Locate the cell with the specified text and output its [X, Y] center coordinate. 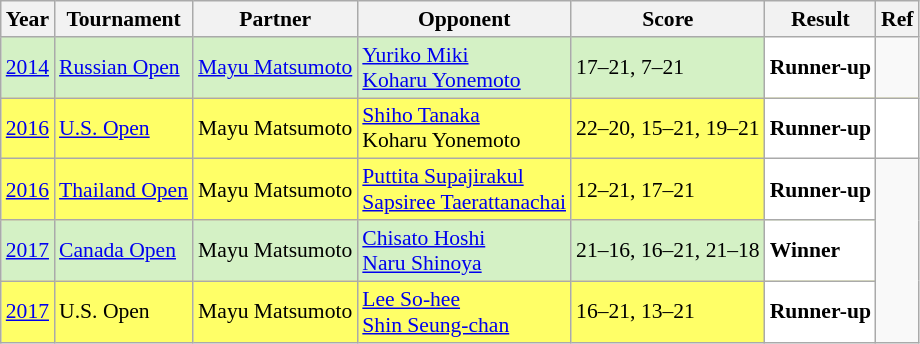
22–20, 15–21, 19–21 [668, 128]
Opponent [464, 19]
Tournament [124, 19]
Score [668, 19]
Puttita Supajirakul Sapsiree Taerattanachai [464, 190]
Year [28, 19]
16–21, 13–21 [668, 312]
17–21, 7–21 [668, 68]
Canada Open [124, 250]
Thailand Open [124, 190]
Chisato Hoshi Naru Shinoya [464, 250]
Ref [897, 19]
Russian Open [124, 68]
Lee So-hee Shin Seung-chan [464, 312]
Shiho Tanaka Koharu Yonemoto [464, 128]
Yuriko Miki Koharu Yonemoto [464, 68]
Result [820, 19]
Partner [275, 19]
21–16, 16–21, 21–18 [668, 250]
Winner [820, 250]
12–21, 17–21 [668, 190]
2014 [28, 68]
